Identify which cell holds the provided text, then report its (x, y) central coordinate. 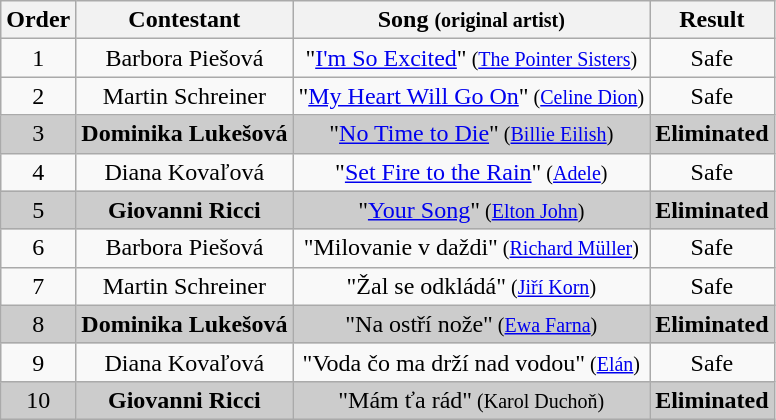
"No Time to Die" (Billie Eilish) (472, 134)
"My Heart Will Go On" (Celine Dion) (472, 96)
"Your Song" (Elton John) (472, 210)
Contestant (184, 20)
10 (38, 400)
1 (38, 58)
6 (38, 248)
Result (712, 20)
"Mám ťa rád" (Karol Duchoň) (472, 400)
"Na ostří nože" (Ewa Farna) (472, 324)
7 (38, 286)
2 (38, 96)
Song (original artist) (472, 20)
3 (38, 134)
"Žal se odkládá" (Jiří Korn) (472, 286)
"I'm So Excited" (The Pointer Sisters) (472, 58)
4 (38, 172)
9 (38, 362)
Order (38, 20)
"Set Fire to the Rain" (Adele) (472, 172)
8 (38, 324)
"Voda čo ma drží nad vodou" (Elán) (472, 362)
"Milovanie v daždi" (Richard Müller) (472, 248)
5 (38, 210)
